For the text-containing cell, return its midpoint in [x, y] coordinate format. 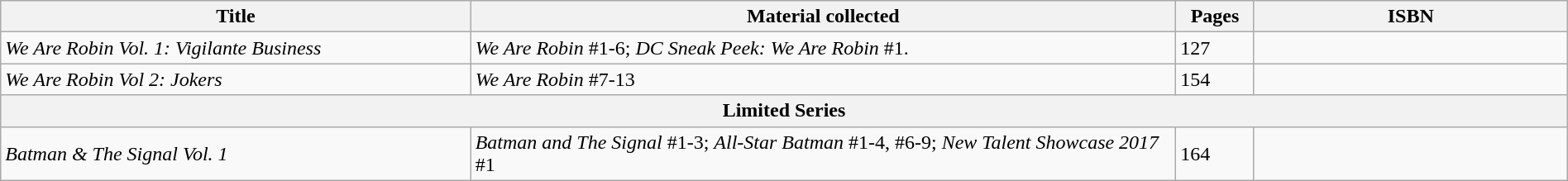
We Are Robin Vol 2: Jokers [236, 79]
127 [1216, 48]
ISBN [1411, 17]
Batman and The Signal #1-3; All-Star Batman #1-4, #6-9; New Talent Showcase 2017 #1 [824, 154]
154 [1216, 79]
Pages [1216, 17]
164 [1216, 154]
We Are Robin #1-6; DC Sneak Peek: We Are Robin #1. [824, 48]
Limited Series [784, 111]
Batman & The Signal Vol. 1 [236, 154]
We Are Robin Vol. 1: Vigilante Business [236, 48]
Material collected [824, 17]
Title [236, 17]
We Are Robin #7-13 [824, 79]
